Detect which cell encompasses the target text, then output its (x, y) center coordinate. 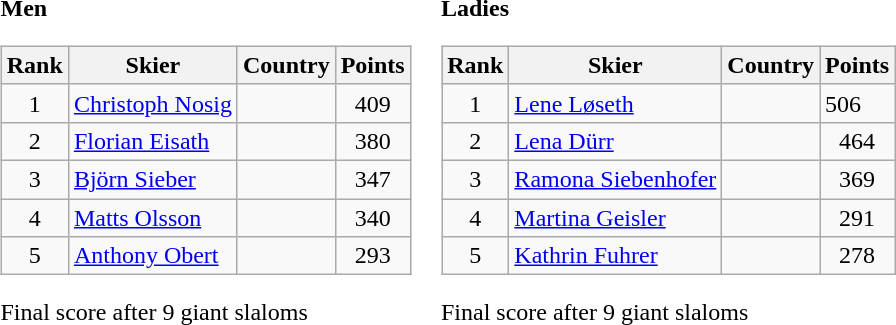
Lene Løseth (616, 103)
278 (858, 256)
380 (372, 141)
Matts Olsson (152, 217)
Florian Eisath (152, 141)
369 (858, 179)
Björn Sieber (152, 179)
Kathrin Fuhrer (616, 256)
Lena Dürr (616, 141)
Christoph Nosig (152, 103)
506 (858, 103)
347 (372, 179)
340 (372, 217)
Martina Geisler (616, 217)
464 (858, 141)
409 (372, 103)
Anthony Obert (152, 256)
Ramona Siebenhofer (616, 179)
291 (858, 217)
293 (372, 256)
